Detect which cell encompasses the target text, then output its (X, Y) center coordinate. 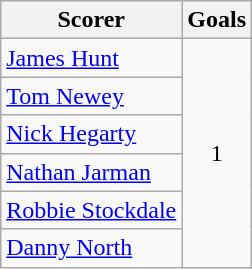
Robbie Stockdale (92, 210)
Nick Hegarty (92, 134)
James Hunt (92, 58)
Tom Newey (92, 96)
1 (217, 153)
Danny North (92, 248)
Nathan Jarman (92, 172)
Scorer (92, 20)
Goals (217, 20)
